Provide the [x, y] coordinate of the cell's center where the given text is located.  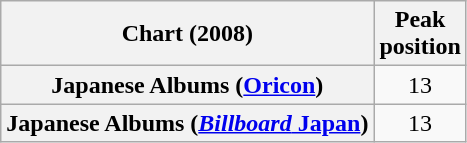
Chart (2008) [188, 34]
Peak position [420, 34]
Japanese Albums (Billboard Japan) [188, 123]
Japanese Albums (Oricon) [188, 85]
